Find where the given text appears and provide that cell's center as [X, Y] coordinate. 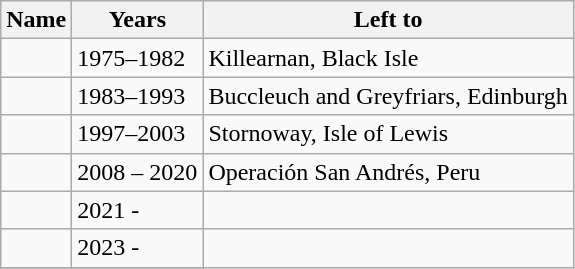
Years [138, 20]
Name [36, 20]
1975–1982 [138, 58]
Left to [388, 20]
2021 - [138, 210]
Stornoway, Isle of Lewis [388, 134]
1997–2003 [138, 134]
1983–1993 [138, 96]
Buccleuch and Greyfriars, Edinburgh [388, 96]
Operación San Andrés, Peru [388, 172]
2008 – 2020 [138, 172]
2023 - [138, 248]
Killearnan, Black Isle [388, 58]
